Output the (X, Y) coordinate of the center of the cell containing the given text.  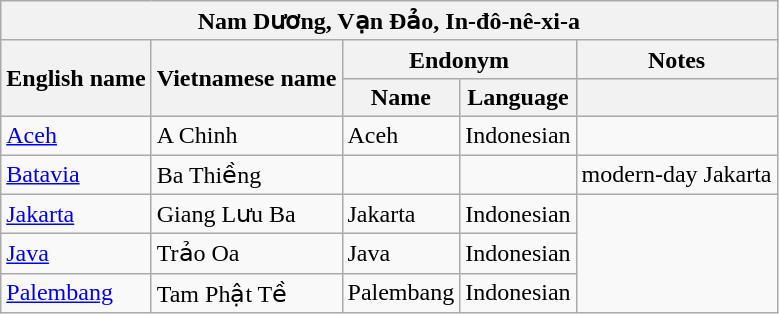
modern-day Jakarta (676, 174)
Endonym (459, 59)
A Chinh (246, 135)
Giang Lưu Ba (246, 214)
English name (76, 78)
Nam Dương, Vạn Đảo, In-đô-nê-xi-a (389, 21)
Tam Phật Tề (246, 293)
Name (401, 97)
Vietnamese name (246, 78)
Trảo Oa (246, 254)
Ba Thiềng (246, 174)
Notes (676, 59)
Batavia (76, 174)
Language (518, 97)
